Detect which cell encompasses the target text, then output its [X, Y] center coordinate. 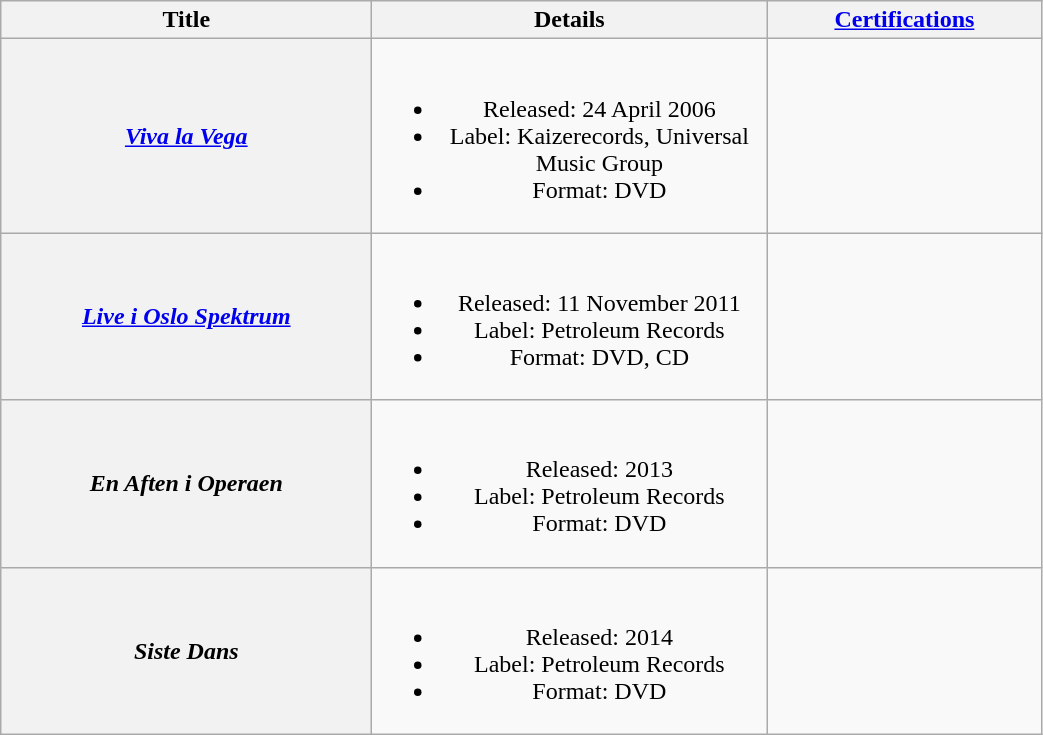
Live i Oslo Spektrum [186, 316]
Released: 11 November 2011Label: Petroleum RecordsFormat: DVD, CD [570, 316]
Details [570, 20]
Title [186, 20]
Released: 2014Label: Petroleum RecordsFormat: DVD [570, 650]
Viva la Vega [186, 136]
Certifications [904, 20]
En Aften i Operaen [186, 484]
Released: 24 April 2006Label: Kaizerecords, Universal Music GroupFormat: DVD [570, 136]
Released: 2013Label: Petroleum RecordsFormat: DVD [570, 484]
Siste Dans [186, 650]
